Determine the [x, y] coordinate at the center of the cell enclosing the given text.  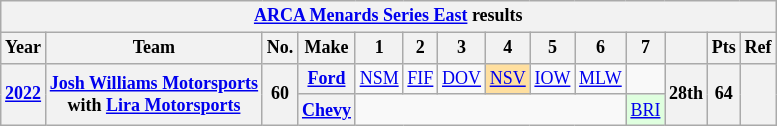
4 [508, 48]
DOV [462, 78]
No. [280, 48]
1 [379, 48]
64 [724, 94]
Ford [327, 78]
Year [24, 48]
60 [280, 94]
IOW [552, 78]
5 [552, 48]
Make [327, 48]
NSV [508, 78]
ARCA Menards Series East results [388, 16]
NSM [379, 78]
3 [462, 48]
6 [600, 48]
FIF [420, 78]
BRI [646, 110]
Josh Williams Motorsports with Lira Motorsports [154, 94]
Pts [724, 48]
Chevy [327, 110]
Team [154, 48]
28th [686, 94]
2022 [24, 94]
7 [646, 48]
MLW [600, 78]
Ref [758, 48]
2 [420, 48]
